Find where the given text appears and provide that cell's center as (X, Y) coordinate. 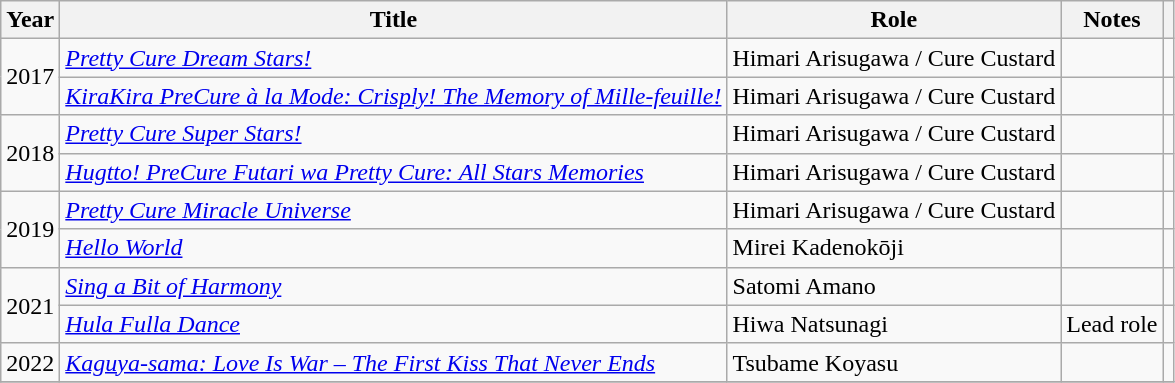
Hugtto! PreCure Futari wa Pretty Cure: All Stars Memories (394, 172)
Pretty Cure Dream Stars! (394, 58)
2018 (30, 153)
Hiwa Natsunagi (894, 324)
Hello World (394, 248)
2021 (30, 305)
KiraKira PreCure à la Mode: Crisply! The Memory of Mille-feuille! (394, 96)
Role (894, 20)
Kaguya-sama: Love Is War – The First Kiss That Never Ends (394, 362)
2022 (30, 362)
Pretty Cure Miracle Universe (394, 210)
Satomi Amano (894, 286)
Notes (1112, 20)
Tsubame Koyasu (894, 362)
Title (394, 20)
2017 (30, 77)
Pretty Cure Super Stars! (394, 134)
2019 (30, 229)
Mirei Kadenokōji (894, 248)
Lead role (1112, 324)
Hula Fulla Dance (394, 324)
Year (30, 20)
Sing a Bit of Harmony (394, 286)
